Identify which cell holds the provided text, then report its (x, y) central coordinate. 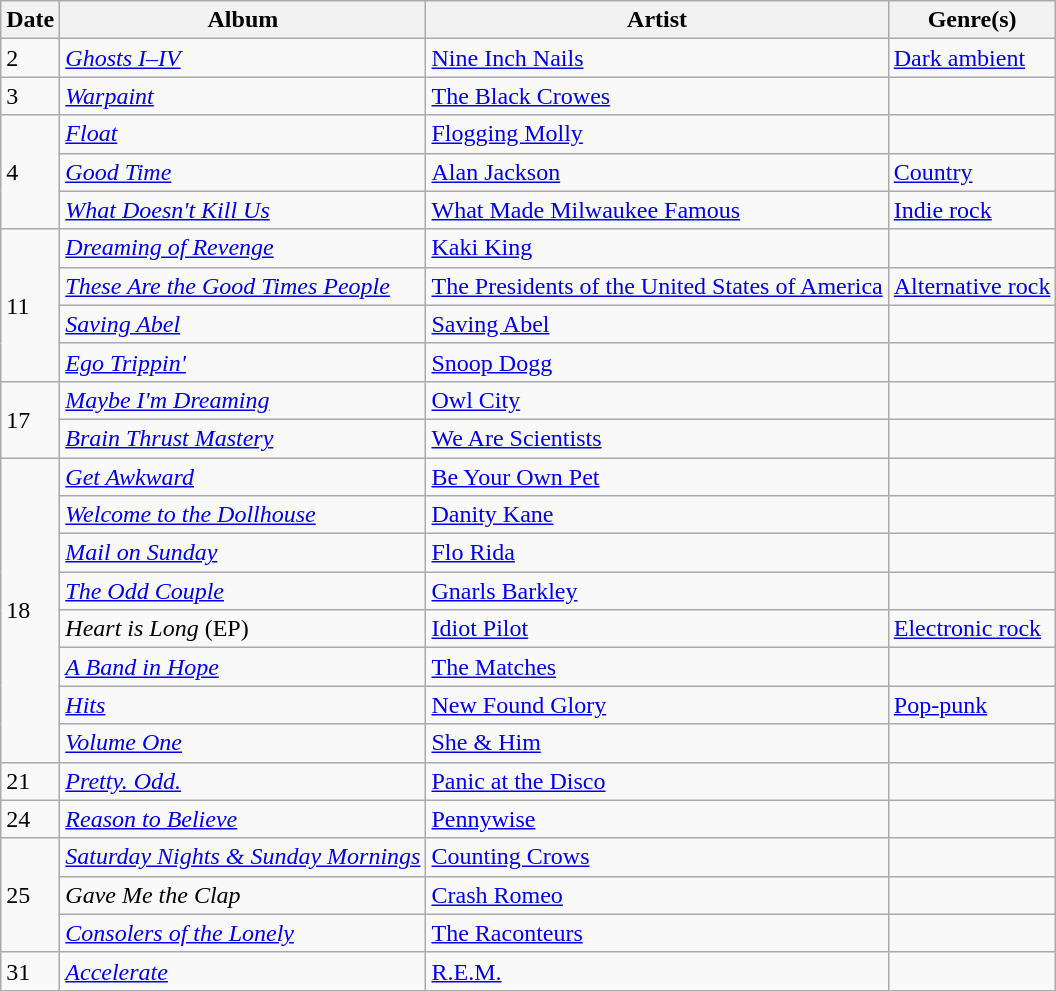
Ego Trippin' (243, 362)
25 (30, 895)
These Are the Good Times People (243, 286)
Alternative rock (972, 286)
Welcome to the Dollhouse (243, 515)
Country (972, 172)
18 (30, 610)
Owl City (657, 400)
Reason to Believe (243, 819)
Saturday Nights & Sunday Mornings (243, 857)
Heart is Long (EP) (243, 629)
She & Him (657, 743)
Album (243, 20)
The Raconteurs (657, 933)
Pop-punk (972, 705)
Crash Romeo (657, 895)
Be Your Own Pet (657, 477)
Panic at the Disco (657, 781)
11 (30, 305)
A Band in Hope (243, 667)
Genre(s) (972, 20)
2 (30, 58)
31 (30, 971)
Gave Me the Clap (243, 895)
Kaki King (657, 248)
Artist (657, 20)
Date (30, 20)
Gnarls Barkley (657, 591)
Maybe I'm Dreaming (243, 400)
Hits (243, 705)
New Found Glory (657, 705)
Flogging Molly (657, 134)
What Doesn't Kill Us (243, 210)
Brain Thrust Mastery (243, 438)
Consolers of the Lonely (243, 933)
What Made Milwaukee Famous (657, 210)
Ghosts I–IV (243, 58)
We Are Scientists (657, 438)
Alan Jackson (657, 172)
4 (30, 172)
The Matches (657, 667)
Idiot Pilot (657, 629)
Get Awkward (243, 477)
Counting Crows (657, 857)
Volume One (243, 743)
Accelerate (243, 971)
17 (30, 419)
Pennywise (657, 819)
Snoop Dogg (657, 362)
Dark ambient (972, 58)
Electronic rock (972, 629)
Nine Inch Nails (657, 58)
The Presidents of the United States of America (657, 286)
The Odd Couple (243, 591)
24 (30, 819)
R.E.M. (657, 971)
Good Time (243, 172)
Float (243, 134)
Danity Kane (657, 515)
3 (30, 96)
Warpaint (243, 96)
Indie rock (972, 210)
The Black Crowes (657, 96)
Mail on Sunday (243, 553)
Dreaming of Revenge (243, 248)
Pretty. Odd. (243, 781)
Flo Rida (657, 553)
21 (30, 781)
